Provide the (X, Y) coordinate of the cell's center where the given text is located.  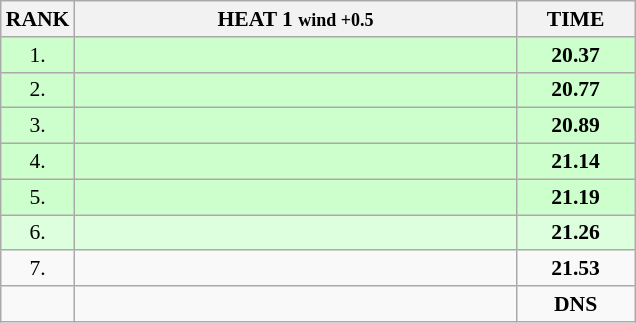
3. (38, 126)
20.77 (576, 90)
21.53 (576, 269)
4. (38, 162)
21.19 (576, 197)
2. (38, 90)
RANK (38, 19)
TIME (576, 19)
HEAT 1 wind +0.5 (295, 19)
DNS (576, 304)
21.14 (576, 162)
20.89 (576, 126)
7. (38, 269)
1. (38, 55)
21.26 (576, 233)
5. (38, 197)
20.37 (576, 55)
6. (38, 233)
